Determine the [X, Y] coordinate at the center of the cell enclosing the given text.  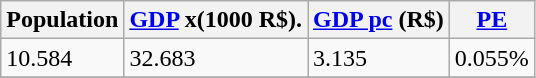
10.584 [62, 58]
Population [62, 20]
0.055% [492, 58]
PE [492, 20]
GDP x(1000 R$). [216, 20]
GDP pc (R$) [379, 20]
3.135 [379, 58]
32.683 [216, 58]
